Extract the [X, Y] coordinate from the center of the cell holding the provided text.  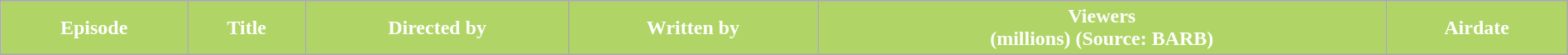
Airdate [1477, 28]
Episode [94, 28]
Written by [693, 28]
Viewers(millions) (Source: BARB) [1102, 28]
Directed by [437, 28]
Title [246, 28]
